Scan for the cell matching the given text and deliver its [x, y] coordinate at center. 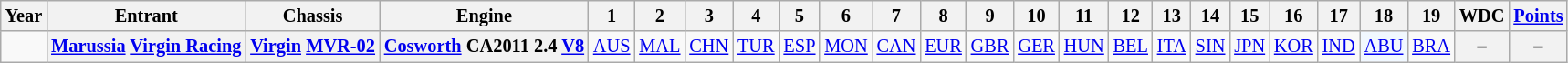
AUS [612, 47]
Cosworth CA2011 2.4 V8 [484, 47]
GER [1036, 47]
BRA [1431, 47]
IND [1339, 47]
Entrant [146, 16]
2 [659, 16]
16 [1294, 16]
MAL [659, 47]
Engine [484, 16]
17 [1339, 16]
9 [990, 16]
ESP [800, 47]
18 [1384, 16]
EUR [943, 47]
Chassis [312, 16]
4 [756, 16]
5 [800, 16]
JPN [1249, 47]
ABU [1384, 47]
11 [1084, 16]
MON [845, 47]
SIN [1210, 47]
1 [612, 16]
TUR [756, 47]
19 [1431, 16]
6 [845, 16]
Year [24, 16]
KOR [1294, 47]
CAN [896, 47]
7 [896, 16]
HUN [1084, 47]
12 [1131, 16]
3 [708, 16]
10 [1036, 16]
13 [1172, 16]
CHN [708, 47]
BEL [1131, 47]
Points [1538, 16]
Virgin MVR-02 [312, 47]
Marussia Virgin Racing [146, 47]
15 [1249, 16]
14 [1210, 16]
ITA [1172, 47]
WDC [1482, 16]
8 [943, 16]
GBR [990, 47]
